Return the (X, Y) coordinate for the center point of the cell that contains the specified text.  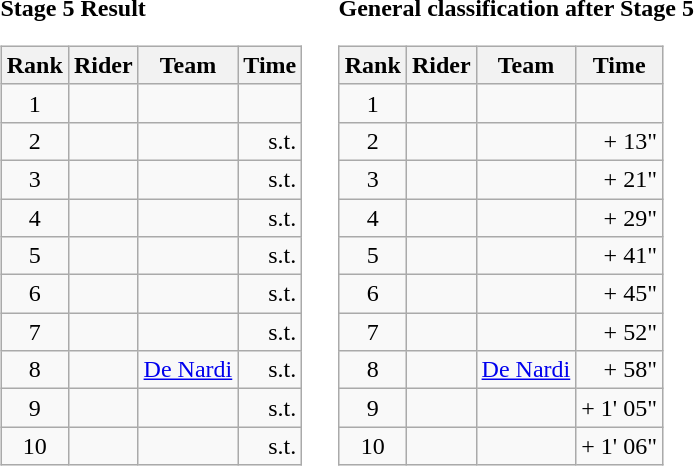
+ 29" (620, 217)
+ 58" (620, 370)
+ 13" (620, 141)
+ 1' 05" (620, 408)
+ 41" (620, 256)
+ 52" (620, 332)
+ 45" (620, 294)
+ 21" (620, 179)
+ 1' 06" (620, 446)
